Pinpoint the cell where the given text exists, returning its (X, Y) midpoint coordinate. 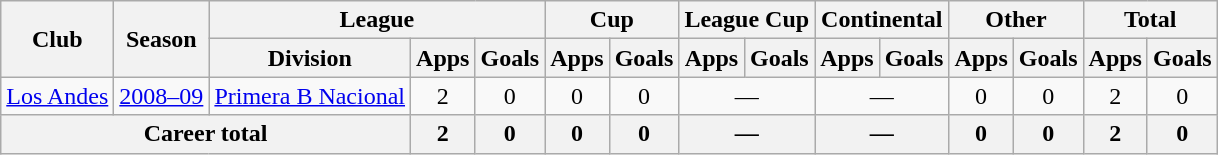
Division (310, 58)
Total (1150, 20)
Other (1016, 20)
Cup (612, 20)
Primera B Nacional (310, 96)
Career total (206, 134)
League Cup (747, 20)
Club (58, 39)
Continental (882, 20)
Season (162, 39)
2008–09 (162, 96)
League (377, 20)
Los Andes (58, 96)
